Search for the cell housing the specified text and yield its (x, y) center coordinate. 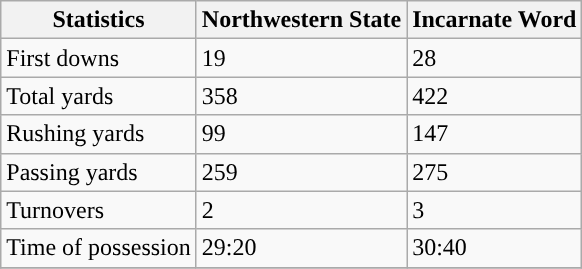
422 (494, 96)
30:40 (494, 248)
3 (494, 210)
99 (301, 134)
Statistics (99, 20)
Passing yards (99, 172)
275 (494, 172)
First downs (99, 58)
29:20 (301, 248)
259 (301, 172)
Incarnate Word (494, 20)
Rushing yards (99, 134)
28 (494, 58)
Northwestern State (301, 20)
Total yards (99, 96)
147 (494, 134)
Time of possession (99, 248)
19 (301, 58)
Turnovers (99, 210)
358 (301, 96)
2 (301, 210)
